Determine the [X, Y] coordinate at the center of the cell enclosing the given text.  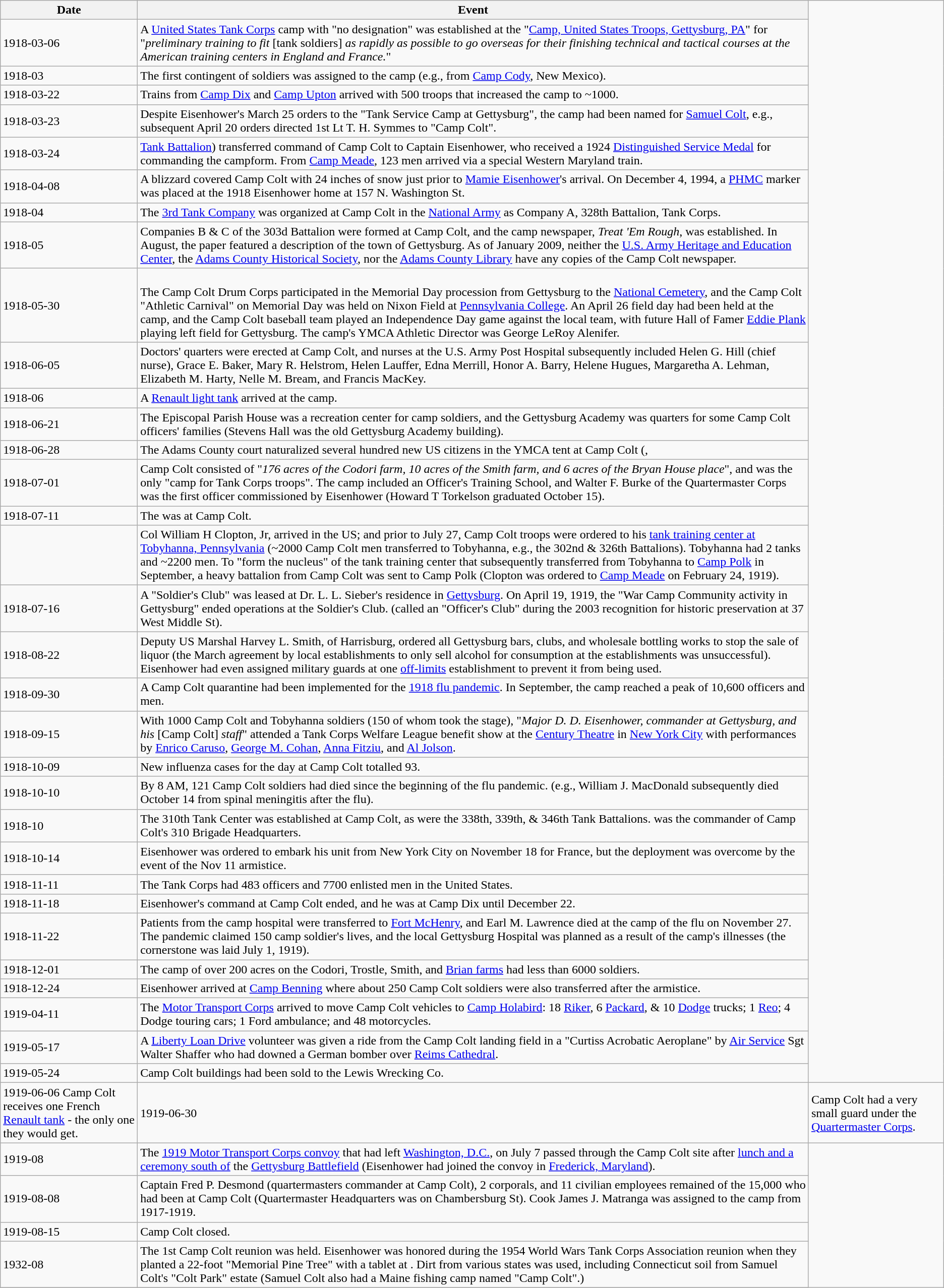
1918-03-23 [69, 121]
1919-04-11 [69, 1014]
1918-03-22 [69, 95]
The Tank Corps had 483 officers and 7700 enlisted men in the United States. [473, 884]
1918-04 [69, 212]
Camp Colt buildings had been sold to the Lewis Wrecking Co. [473, 1073]
1918-07-16 [69, 608]
1918-06-21 [69, 423]
The 3rd Tank Company was organized at Camp Colt in the National Army as Company A, 328th Battalion, Tank Corps. [473, 212]
1932-08 [69, 1264]
1918-03 [69, 76]
1918-07-11 [69, 516]
A Renault light tank arrived at the camp. [473, 398]
1918-03-24 [69, 153]
1918-11-18 [69, 903]
1918-10-10 [69, 792]
The camp of over 200 acres on the Codori, Trostle, Smith, and Brian farms had less than 6000 soldiers. [473, 969]
Trains from Camp Dix and Camp Upton arrived with 500 troops that increased the camp to ~1000. [473, 95]
1918-07-01 [69, 483]
1918-10-14 [69, 858]
1919-08-15 [69, 1232]
1918-06 [69, 398]
1919-08 [69, 1159]
1918-04-08 [69, 187]
The Adams County court naturalized several hundred new US citizens in the YMCA tent at Camp Colt (, [473, 450]
1919-06-06 Camp Colt receives one French Renault tank - the only one they would get. [69, 1113]
1919-05-17 [69, 1048]
1918-08-22 [69, 655]
Date [69, 10]
The first contingent of soldiers was assigned to the camp (e.g., from Camp Cody, New Mexico). [473, 76]
1919-05-24 [69, 1073]
Eisenhower arrived at Camp Benning where about 250 Camp Colt soldiers were also transferred after the armistice. [473, 989]
1919-06-30 [473, 1113]
Camp Colt had a very small guard under the Quartermaster Corps. [876, 1113]
New influenza cases for the day at Camp Colt totalled 93. [473, 767]
A Camp Colt quarantine had been implemented for the 1918 flu pandemic. In September, the camp reached a peak of 10,600 officers and men. [473, 695]
1918-05 [69, 245]
1918-06-28 [69, 450]
Eisenhower's command at Camp Colt ended, and he was at Camp Dix until December 22. [473, 903]
1918-12-24 [69, 989]
The was at Camp Colt. [473, 516]
1918-12-01 [69, 969]
Event [473, 10]
1918-11-11 [69, 884]
1918-10-09 [69, 767]
Camp Colt closed. [473, 1232]
1918-05-30 [69, 305]
1918-10 [69, 826]
1919-08-08 [69, 1199]
1918-03-06 [69, 43]
1918-09-30 [69, 695]
1918-09-15 [69, 734]
1918-11-22 [69, 936]
1918-06-05 [69, 365]
